Detect which cell encompasses the target text, then output its (X, Y) center coordinate. 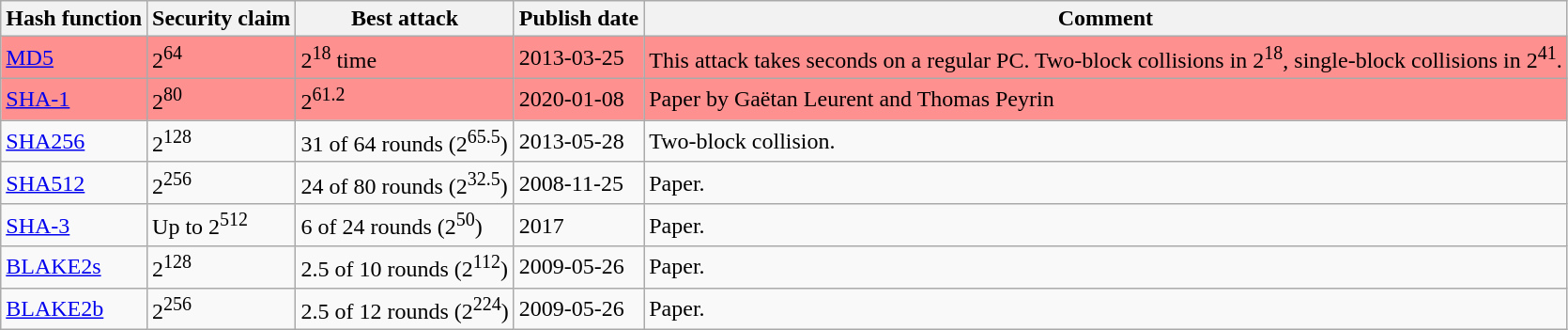
BLAKE2s (74, 267)
2008-11-25 (578, 182)
SHA-3 (74, 226)
2.5 of 12 rounds (2224) (405, 308)
SHA-1 (74, 100)
218 time (405, 58)
31 of 64 rounds (265.5) (405, 141)
2017 (578, 226)
This attack takes seconds on a regular PC. Two-block collisions in 218, single-block collisions in 241. (1106, 58)
SHA256 (74, 141)
Hash function (74, 19)
Comment (1106, 19)
Publish date (578, 19)
2013-03-25 (578, 58)
24 of 80 rounds (232.5) (405, 182)
2013-05-28 (578, 141)
2.5 of 10 rounds (2112) (405, 267)
264 (222, 58)
Paper by Gaëtan Leurent and Thomas Peyrin (1106, 100)
280 (222, 100)
2020-01-08 (578, 100)
Security claim (222, 19)
Two-block collision. (1106, 141)
SHA512 (74, 182)
6 of 24 rounds (250) (405, 226)
MD5 (74, 58)
Best attack (405, 19)
BLAKE2b (74, 308)
Up to 2512 (222, 226)
261.2 (405, 100)
